Scan for the cell matching the given text and deliver its [x, y] coordinate at center. 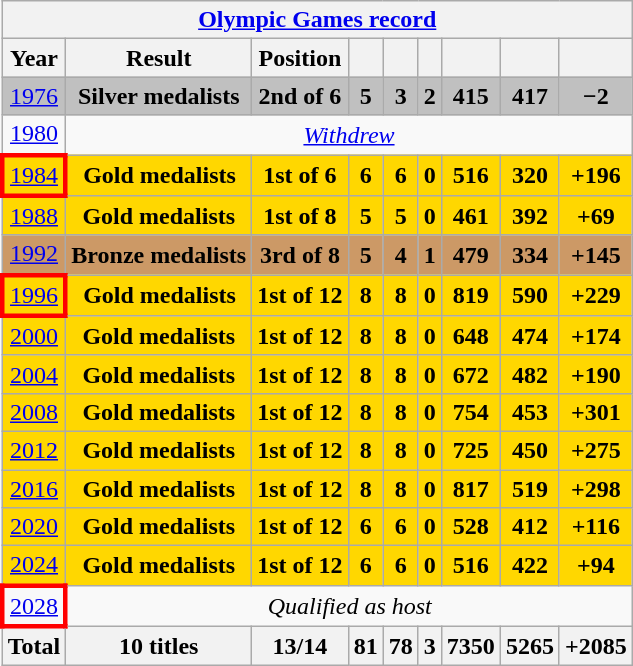
648 [470, 336]
Olympic Games record [317, 20]
Year [34, 58]
415 [470, 96]
2nd of 6 [300, 96]
2004 [34, 374]
461 [470, 216]
2000 [34, 336]
528 [470, 527]
417 [530, 96]
819 [470, 296]
2008 [34, 412]
+190 [596, 374]
Bronze medalists [159, 255]
590 [530, 296]
754 [470, 412]
2016 [34, 489]
1992 [34, 255]
474 [530, 336]
13/14 [300, 646]
2020 [34, 527]
412 [530, 527]
78 [400, 646]
1st of 8 [300, 216]
2 [430, 96]
+298 [596, 489]
320 [530, 174]
479 [470, 255]
Withdrew [349, 135]
81 [366, 646]
2028 [34, 606]
672 [470, 374]
+94 [596, 566]
Total [34, 646]
1988 [34, 216]
1996 [34, 296]
482 [530, 374]
1984 [34, 174]
+301 [596, 412]
Silver medalists [159, 96]
+275 [596, 450]
817 [470, 489]
7350 [470, 646]
1976 [34, 96]
422 [530, 566]
2024 [34, 566]
+116 [596, 527]
1 [430, 255]
725 [470, 450]
5265 [530, 646]
10 titles [159, 646]
+174 [596, 336]
+2085 [596, 646]
+229 [596, 296]
392 [530, 216]
519 [530, 489]
Position [300, 58]
+196 [596, 174]
4 [400, 255]
334 [530, 255]
450 [530, 450]
2012 [34, 450]
453 [530, 412]
+69 [596, 216]
3rd of 8 [300, 255]
Result [159, 58]
Qualified as host [349, 606]
1st of 6 [300, 174]
−2 [596, 96]
1980 [34, 135]
+145 [596, 255]
